Pinpoint the cell where the given text exists, returning its (x, y) midpoint coordinate. 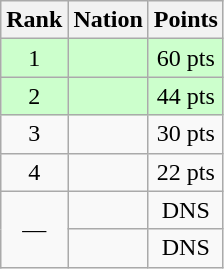
— (34, 229)
4 (34, 172)
30 pts (186, 134)
Points (186, 20)
2 (34, 96)
1 (34, 58)
22 pts (186, 172)
44 pts (186, 96)
Rank (34, 20)
60 pts (186, 58)
Nation (108, 20)
3 (34, 134)
